Search for the cell housing the specified text and yield its [X, Y] center coordinate. 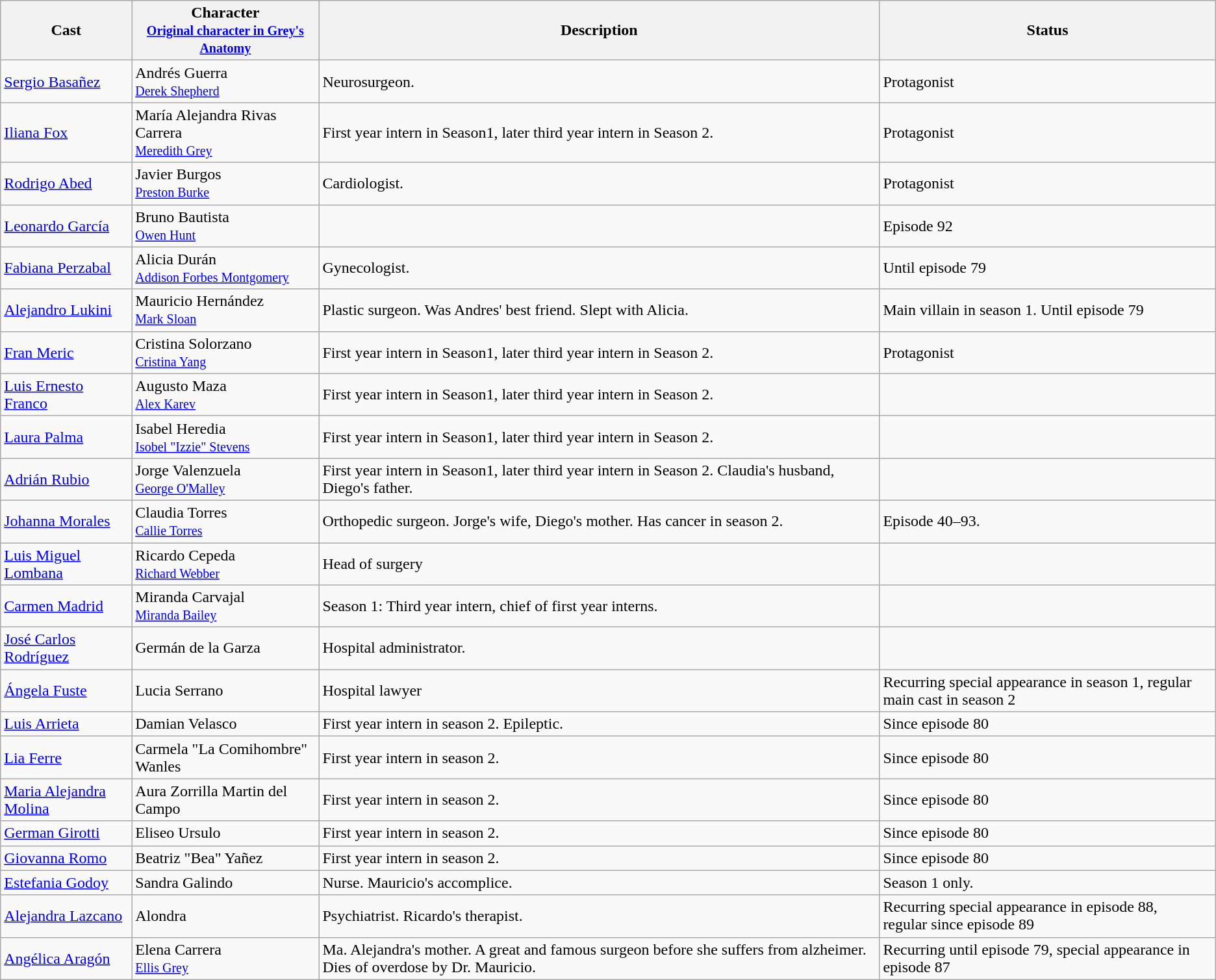
Luis Miguel Lombana [66, 564]
First year intern in season 2. Epileptic. [599, 724]
Javier BurgosPreston Burke [225, 183]
Carmen Madrid [66, 607]
Adrián Rubio [66, 479]
Ángela Fuste [66, 691]
Bruno Bautista Owen Hunt [225, 226]
Neurosurgeon. [599, 82]
Recurring special appearance in episode 88, regular since episode 89 [1047, 916]
Cardiologist. [599, 183]
Isabel Heredia Isobel "Izzie" Stevens [225, 436]
Sandra Galindo [225, 883]
Jorge Valenzuela George O'Malley [225, 479]
Lia Ferre [66, 757]
Lucia Serrano [225, 691]
Carmela "La Comihombre" Wanles [225, 757]
Hospital administrator. [599, 648]
Rodrigo Abed [66, 183]
Beatriz "Bea" Yañez [225, 858]
Psychiatrist. Ricardo's therapist. [599, 916]
Alicia Durán Addison Forbes Montgomery [225, 268]
Season 1: Third year intern, chief of first year interns. [599, 607]
Fran Meric [66, 352]
Status [1047, 31]
Recurring until episode 79, special appearance in episode 87 [1047, 959]
Maria Alejandra Molina [66, 800]
Fabiana Perzabal [66, 268]
Elena CarreraEllis Grey [225, 959]
Orthopedic surgeon. Jorge's wife, Diego's mother. Has cancer in season 2. [599, 521]
Damian Velasco [225, 724]
Alondra [225, 916]
Miranda Carvajal Miranda Bailey [225, 607]
Leonardo García [66, 226]
CharacterOriginal character in Grey's Anatomy [225, 31]
Main villain in season 1. Until episode 79 [1047, 310]
Aura Zorrilla Martin del Campo [225, 800]
German Girotti [66, 833]
Nurse. Mauricio's accomplice. [599, 883]
Gynecologist. [599, 268]
Sergio Basañez [66, 82]
Description [599, 31]
Hospital lawyer [599, 691]
Iliana Fox [66, 132]
Johanna Morales [66, 521]
Angélica Aragón [66, 959]
Cristina Solorzano Cristina Yang [225, 352]
Germán de la Garza [225, 648]
Eliseo Ursulo [225, 833]
Episode 92 [1047, 226]
Plastic surgeon. Was Andres' best friend. Slept with Alicia. [599, 310]
Until episode 79 [1047, 268]
José Carlos Rodríguez [66, 648]
Head of surgery [599, 564]
Andrés Guerra Derek Shepherd [225, 82]
First year intern in Season1, later third year intern in Season 2. Claudia's husband, Diego's father. [599, 479]
Luis Ernesto Franco [66, 395]
Ricardo Cepeda Richard Webber [225, 564]
Laura Palma [66, 436]
Luis Arrieta [66, 724]
Cast [66, 31]
Alejandro Lukini [66, 310]
Ma. Alejandra's mother. A great and famous surgeon before she suffers from alzheimer. Dies of overdose by Dr. Mauricio. [599, 959]
Episode 40–93. [1047, 521]
María Alejandra Rivas Carrera Meredith Grey [225, 132]
Alejandra Lazcano [66, 916]
Season 1 only. [1047, 883]
Claudia Torres Callie Torres [225, 521]
Estefania Godoy [66, 883]
Giovanna Romo [66, 858]
Augusto Maza Alex Karev [225, 395]
Mauricio Hernández Mark Sloan [225, 310]
Recurring special appearance in season 1, regular main cast in season 2 [1047, 691]
